Detect which cell encompasses the target text, then output its [x, y] center coordinate. 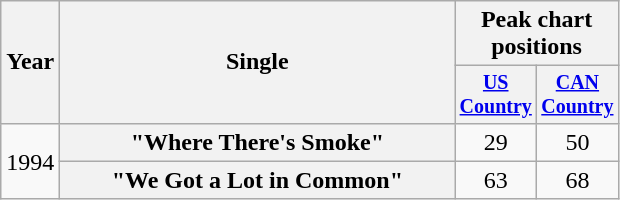
63 [496, 180]
68 [578, 180]
Year [30, 62]
CAN Country [578, 94]
1994 [30, 161]
"Where There's Smoke" [258, 142]
29 [496, 142]
50 [578, 142]
"We Got a Lot in Common" [258, 180]
Peak chartpositions [536, 34]
Single [258, 62]
US Country [496, 94]
